Identify which cell holds the provided text, then report its [X, Y] central coordinate. 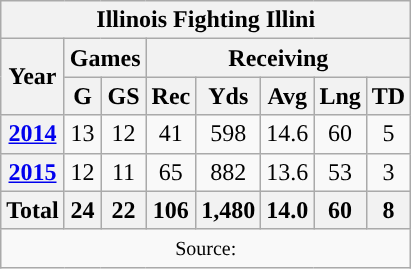
14.6 [288, 134]
TD [388, 96]
24 [82, 210]
11 [124, 172]
14.0 [288, 210]
3 [388, 172]
2014 [33, 134]
598 [228, 134]
Lng [340, 96]
8 [388, 210]
G [82, 96]
Total [33, 210]
Source: [206, 248]
Year [33, 77]
5 [388, 134]
882 [228, 172]
Yds [228, 96]
106 [171, 210]
22 [124, 210]
41 [171, 134]
GS [124, 96]
Receiving [278, 58]
Avg [288, 96]
53 [340, 172]
65 [171, 172]
2015 [33, 172]
1,480 [228, 210]
Games [105, 58]
13.6 [288, 172]
Illinois Fighting Illini [206, 20]
13 [82, 134]
Rec [171, 96]
